Extract the [x, y] coordinate from the center of the cell holding the provided text.  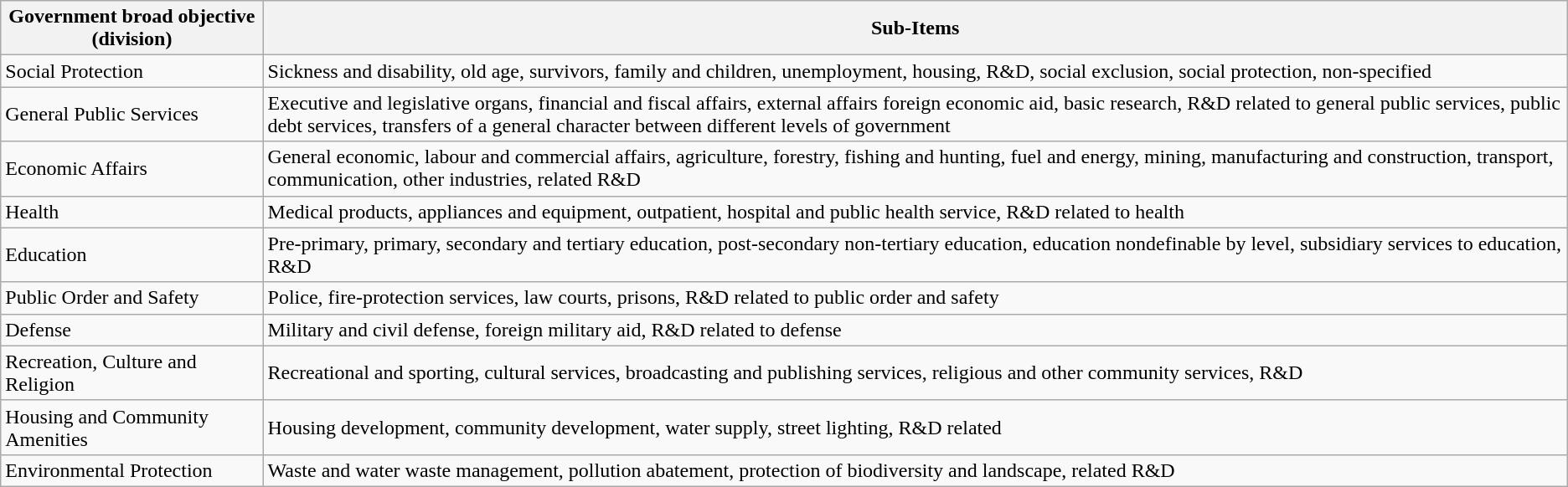
Defense [132, 330]
Housing development, community development, water supply, street lighting, R&D related [915, 427]
Recreation, Culture and Religion [132, 373]
Public Order and Safety [132, 298]
Housing and Community Amenities [132, 427]
Recreational and sporting, cultural services, broadcasting and publishing services, religious and other community services, R&D [915, 373]
Social Protection [132, 71]
Sub-Items [915, 28]
Military and civil defense, foreign military aid, R&D related to defense [915, 330]
Government broad objective (division) [132, 28]
Economic Affairs [132, 169]
Environmental Protection [132, 470]
Health [132, 212]
Education [132, 254]
Medical products, appliances and equipment, outpatient, hospital and public health service, R&D related to health [915, 212]
Waste and water waste management, pollution abatement, protection of biodiversity and landscape, related R&D [915, 470]
General Public Services [132, 114]
Sickness and disability, old age, survivors, family and children, unemployment, housing, R&D, social exclusion, social protection, non-specified [915, 71]
Police, fire-protection services, law courts, prisons, R&D related to public order and safety [915, 298]
